Provide the (x, y) coordinate of the cell's center where the given text is located.  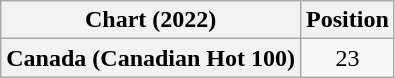
Chart (2022) (151, 20)
Position (348, 20)
Canada (Canadian Hot 100) (151, 58)
23 (348, 58)
